Find where the given text appears and provide that cell's center as (x, y) coordinate. 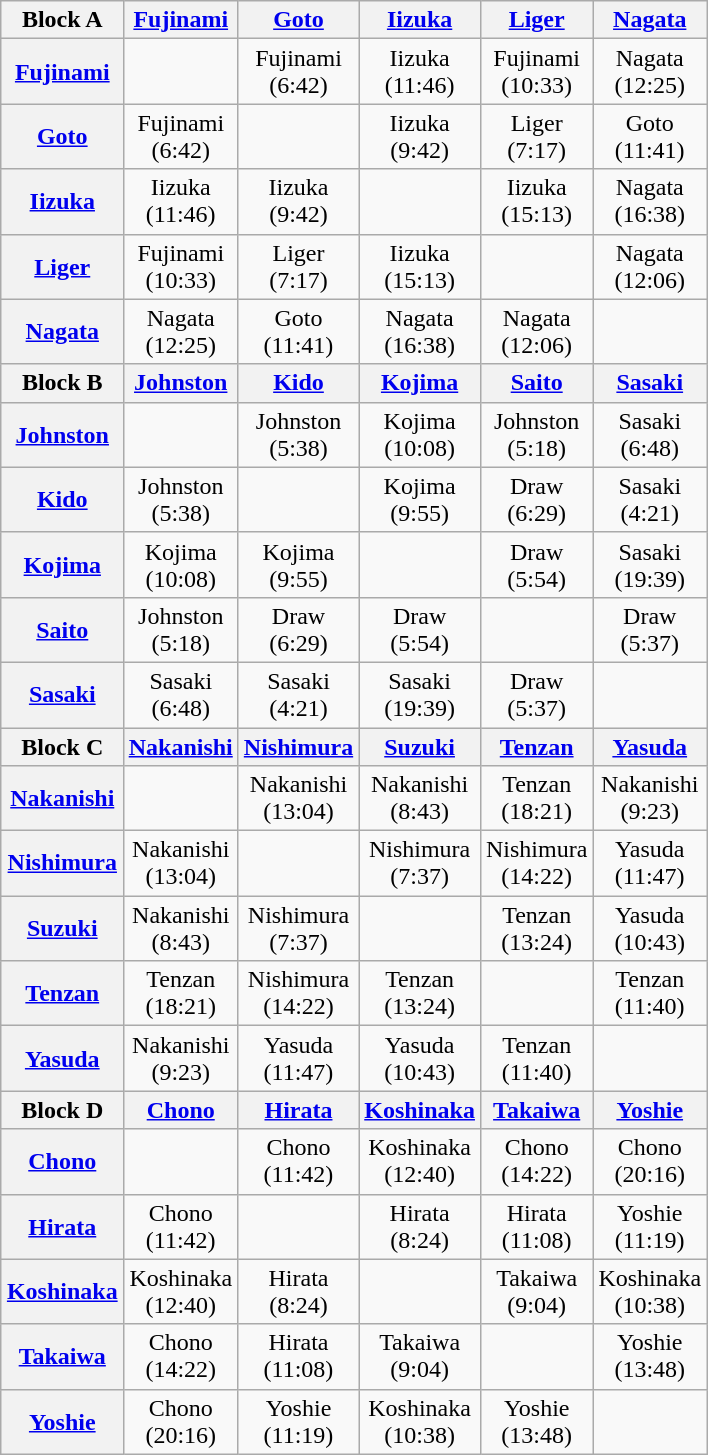
Block C (62, 747)
Block D (62, 1110)
Block A (62, 20)
Block B (62, 383)
